Search for the cell housing the specified text and yield its (x, y) center coordinate. 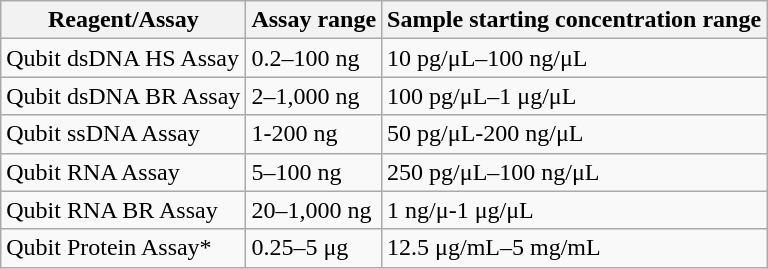
5–100 ng (314, 172)
1 ng/μ-1 μg/μL (574, 210)
0.2–100 ng (314, 58)
250 pg/μL–100 ng/μL (574, 172)
Sample starting concentration range (574, 20)
100 pg/μL–1 μg/μL (574, 96)
Reagent/Assay (124, 20)
50 pg/μL-200 ng/μL (574, 134)
Assay range (314, 20)
12.5 μg/mL–5 mg/mL (574, 248)
1-200 ng (314, 134)
Qubit RNA BR Assay (124, 210)
Qubit dsDNA BR Assay (124, 96)
Qubit Protein Assay* (124, 248)
Qubit dsDNA HS Assay (124, 58)
0.25–5 μg (314, 248)
Qubit ssDNA Assay (124, 134)
10 pg/μL–100 ng/μL (574, 58)
2–1,000 ng (314, 96)
Qubit RNA Assay (124, 172)
20–1,000 ng (314, 210)
